Scan for the cell matching the given text and deliver its (x, y) coordinate at center. 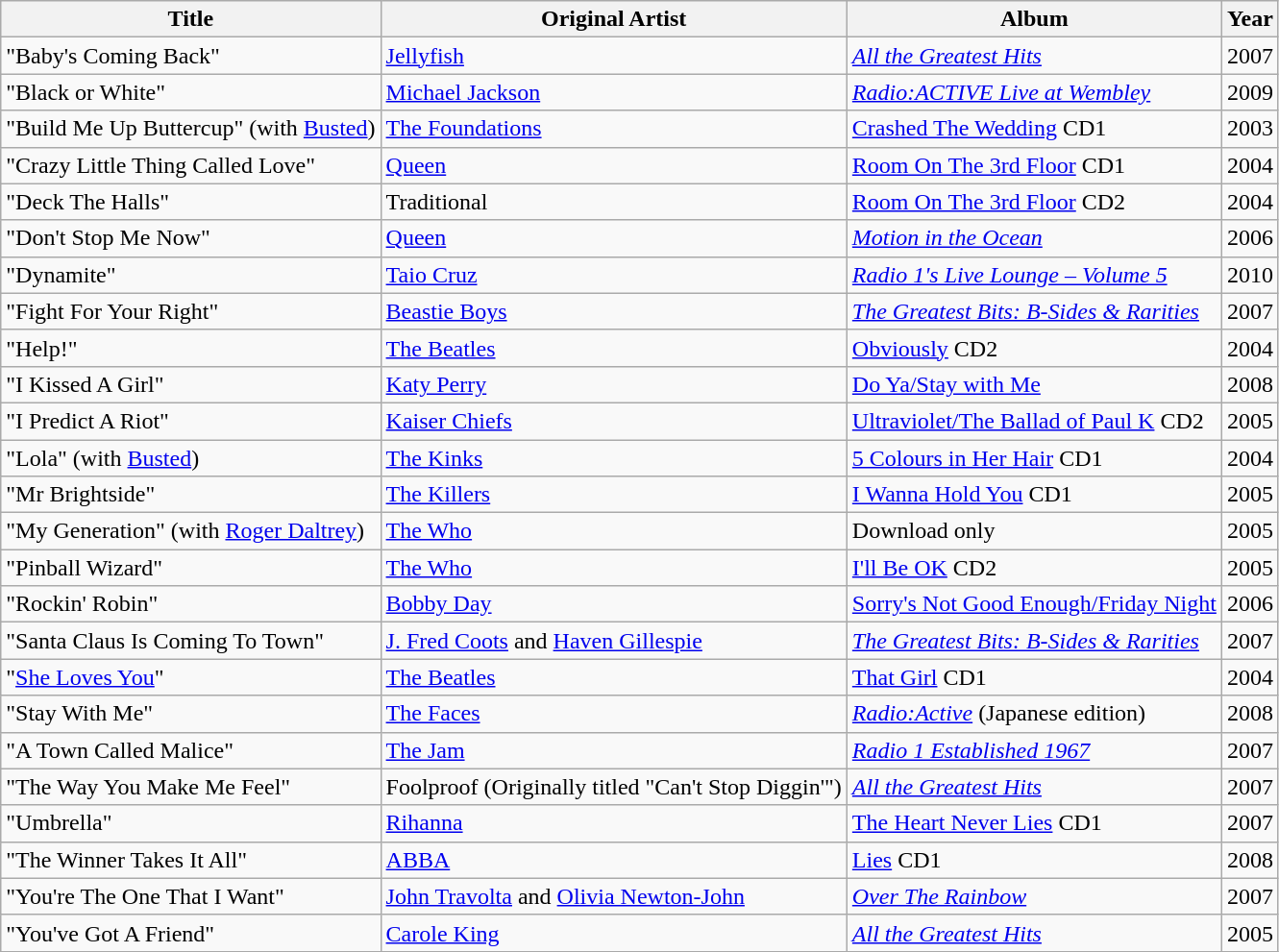
John Travolta and Olivia Newton-John (613, 896)
Album (1034, 19)
The Heart Never Lies CD1 (1034, 823)
"A Town Called Malice" (190, 750)
2010 (1249, 275)
Obviously CD2 (1034, 348)
"Fight For Your Right" (190, 311)
Carole King (613, 933)
Over The Rainbow (1034, 896)
Rihanna (613, 823)
"I Kissed A Girl" (190, 384)
Foolproof (Originally titled "Can't Stop Diggin'") (613, 787)
Traditional (613, 202)
Room On The 3rd Floor CD1 (1034, 165)
The Killers (613, 495)
Beastie Boys (613, 311)
"I Predict A Riot" (190, 421)
Motion in the Ocean (1034, 238)
I'll Be OK CD2 (1034, 568)
"The Way You Make Me Feel" (190, 787)
The Faces (613, 714)
"Deck The Halls" (190, 202)
Katy Perry (613, 384)
I Wanna Hold You CD1 (1034, 495)
The Foundations (613, 129)
"Lola" (with Busted) (190, 458)
That Girl CD1 (1034, 677)
ABBA (613, 860)
"Crazy Little Thing Called Love" (190, 165)
Ultraviolet/The Ballad of Paul K CD2 (1034, 421)
Radio 1's Live Lounge – Volume 5 (1034, 275)
"Baby's Coming Back" (190, 56)
"Pinball Wizard" (190, 568)
Taio Cruz (613, 275)
"Umbrella" (190, 823)
Crashed The Wedding CD1 (1034, 129)
Year (1249, 19)
"Don't Stop Me Now" (190, 238)
Room On The 3rd Floor CD2 (1034, 202)
2009 (1249, 92)
"Build Me Up Buttercup" (with Busted) (190, 129)
"Santa Claus Is Coming To Town" (190, 641)
"The Winner Takes It All" (190, 860)
Original Artist (613, 19)
Title (190, 19)
The Jam (613, 750)
Radio:ACTIVE Live at Wembley (1034, 92)
"My Generation" (with Roger Daltrey) (190, 531)
Lies CD1 (1034, 860)
J. Fred Coots and Haven Gillespie (613, 641)
"Help!" (190, 348)
"You've Got A Friend" (190, 933)
"Stay With Me" (190, 714)
"Black or White" (190, 92)
"Dynamite" (190, 275)
Download only (1034, 531)
Jellyfish (613, 56)
"Rockin' Robin" (190, 604)
Do Ya/Stay with Me (1034, 384)
Michael Jackson (613, 92)
Kaiser Chiefs (613, 421)
Radio 1 Established 1967 (1034, 750)
"She Loves You" (190, 677)
Bobby Day (613, 604)
The Kinks (613, 458)
"You're The One That I Want" (190, 896)
5 Colours in Her Hair CD1 (1034, 458)
Sorry's Not Good Enough/Friday Night (1034, 604)
"Mr Brightside" (190, 495)
Radio:Active (Japanese edition) (1034, 714)
2003 (1249, 129)
